Provide the [X, Y] coordinate of the cell's center where the given text is located.  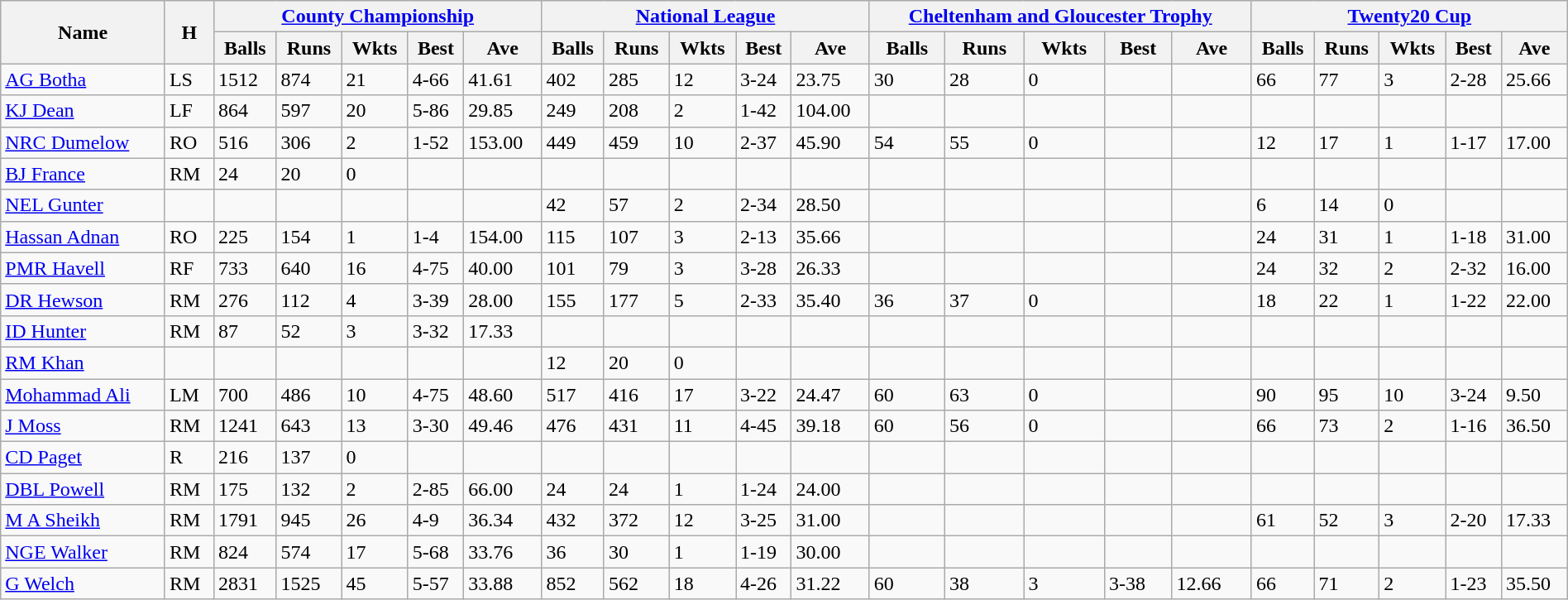
6 [1283, 205]
45 [375, 583]
28.50 [830, 205]
449 [573, 142]
1791 [246, 521]
Twenty20 Cup [1409, 17]
2-32 [1474, 268]
16.00 [1534, 268]
249 [573, 111]
1-42 [764, 111]
79 [637, 268]
45.90 [830, 142]
PMR Havell [83, 268]
432 [573, 521]
3-32 [435, 331]
90 [1283, 395]
H [189, 32]
RF [189, 268]
216 [246, 458]
2-28 [1474, 79]
3-30 [435, 426]
LM [189, 395]
175 [246, 489]
54 [906, 142]
700 [246, 395]
2-13 [764, 237]
3-28 [764, 268]
1-22 [1474, 300]
71 [1346, 583]
28.00 [503, 300]
24.00 [830, 489]
2-34 [764, 205]
32 [1346, 268]
36.34 [503, 521]
11 [702, 426]
33.88 [503, 583]
3-39 [435, 300]
824 [246, 552]
Name [83, 32]
476 [573, 426]
66.00 [503, 489]
574 [309, 552]
945 [309, 521]
16 [375, 268]
25.66 [1534, 79]
26.33 [830, 268]
154 [309, 237]
48.60 [503, 395]
597 [309, 111]
AG Botha [83, 79]
852 [573, 583]
23.75 [830, 79]
459 [637, 142]
35.40 [830, 300]
4-26 [764, 583]
137 [309, 458]
416 [637, 395]
31.22 [830, 583]
Hassan Adnan [83, 237]
37 [984, 300]
33.76 [503, 552]
874 [309, 79]
12.66 [1212, 583]
225 [246, 237]
2-85 [435, 489]
M A Sheikh [83, 521]
5-86 [435, 111]
864 [246, 111]
63 [984, 395]
73 [1346, 426]
155 [573, 300]
1-23 [1474, 583]
733 [246, 268]
17.00 [1534, 142]
2831 [246, 583]
486 [309, 395]
G Welch [83, 583]
3-22 [764, 395]
36.50 [1534, 426]
643 [309, 426]
22 [1346, 300]
153.00 [503, 142]
14 [1346, 205]
National League [705, 17]
516 [246, 142]
372 [637, 521]
21 [375, 79]
1-24 [764, 489]
49.46 [503, 426]
9.50 [1534, 395]
38 [984, 583]
56 [984, 426]
306 [309, 142]
35.66 [830, 237]
1-16 [1474, 426]
NEL Gunter [83, 205]
2-20 [1474, 521]
22.00 [1534, 300]
4 [375, 300]
39.18 [830, 426]
J Moss [83, 426]
29.85 [503, 111]
208 [637, 111]
1241 [246, 426]
640 [309, 268]
5-57 [435, 583]
61 [1283, 521]
28 [984, 79]
4-66 [435, 79]
1-18 [1474, 237]
BJ France [83, 174]
DR Hewson [83, 300]
517 [573, 395]
1-17 [1474, 142]
Cheltenham and Gloucester Trophy [1060, 17]
57 [637, 205]
35.50 [1534, 583]
132 [309, 489]
1-4 [435, 237]
101 [573, 268]
154.00 [503, 237]
42 [573, 205]
County Championship [378, 17]
77 [1346, 79]
431 [637, 426]
177 [637, 300]
5-68 [435, 552]
NRC Dumelow [83, 142]
LF [189, 111]
55 [984, 142]
2-37 [764, 142]
1-19 [764, 552]
30.00 [830, 552]
2-33 [764, 300]
276 [246, 300]
40.00 [503, 268]
KJ Dean [83, 111]
87 [246, 331]
RM Khan [83, 362]
402 [573, 79]
95 [1346, 395]
CD Paget [83, 458]
285 [637, 79]
1525 [309, 583]
1512 [246, 79]
R [189, 458]
562 [637, 583]
4-9 [435, 521]
LS [189, 79]
3-38 [1138, 583]
41.61 [503, 79]
104.00 [830, 111]
115 [573, 237]
NGE Walker [83, 552]
112 [309, 300]
DBL Powell [83, 489]
ID Hunter [83, 331]
3-25 [764, 521]
24.47 [830, 395]
31 [1346, 237]
107 [637, 237]
Mohammad Ali [83, 395]
26 [375, 521]
4-45 [764, 426]
5 [702, 300]
1-52 [435, 142]
13 [375, 426]
